Return [X, Y] of the center of cell containing provided text 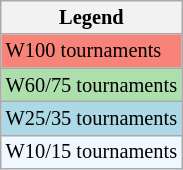
Legend [92, 17]
W60/75 tournaments [92, 85]
W10/15 tournaments [92, 152]
W25/35 tournaments [92, 118]
W100 tournaments [92, 51]
